For the text-containing cell, return its midpoint in [X, Y] coordinate format. 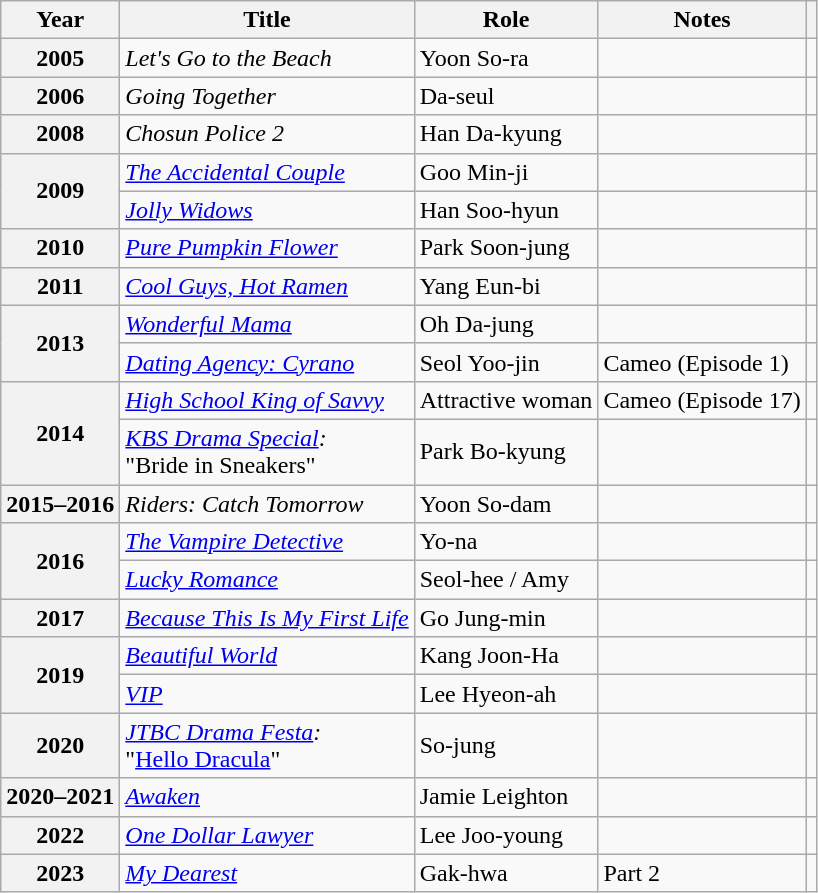
2005 [60, 58]
Cameo (Episode 17) [702, 400]
Awaken [267, 797]
Because This Is My First Life [267, 618]
Lee Joo-young [506, 835]
2019 [60, 675]
Wonderful Mama [267, 324]
Part 2 [702, 873]
2017 [60, 618]
Year [60, 20]
Let's Go to the Beach [267, 58]
Lee Hyeon-ah [506, 694]
Notes [702, 20]
Lucky Romance [267, 580]
High School King of Savvy [267, 400]
2011 [60, 286]
Seol Yoo-jin [506, 362]
So-jung [506, 746]
2022 [60, 835]
Jolly Widows [267, 210]
Yoon So-dam [506, 503]
2020 [60, 746]
2008 [60, 134]
Going Together [267, 96]
Attractive woman [506, 400]
Seol-hee / Amy [506, 580]
Oh Da-jung [506, 324]
Yoon So-ra [506, 58]
Jamie Leighton [506, 797]
Chosun Police 2 [267, 134]
Da-seul [506, 96]
2013 [60, 343]
2020–2021 [60, 797]
2015–2016 [60, 503]
Cool Guys, Hot Ramen [267, 286]
KBS Drama Special:"Bride in Sneakers" [267, 452]
Pure Pumpkin Flower [267, 248]
Park Soon-jung [506, 248]
Han Soo-hyun [506, 210]
Han Da-kyung [506, 134]
2023 [60, 873]
Goo Min-ji [506, 172]
My Dearest [267, 873]
The Accidental Couple [267, 172]
2010 [60, 248]
VIP [267, 694]
Riders: Catch Tomorrow [267, 503]
Title [267, 20]
2006 [60, 96]
Dating Agency: Cyrano [267, 362]
2016 [60, 561]
The Vampire Detective [267, 542]
One Dollar Lawyer [267, 835]
2014 [60, 432]
Cameo (Episode 1) [702, 362]
Kang Joon-Ha [506, 656]
JTBC Drama Festa:"Hello Dracula" [267, 746]
2009 [60, 191]
Go Jung-min [506, 618]
Gak-hwa [506, 873]
Park Bo-kyung [506, 452]
Yo-na [506, 542]
Yang Eun-bi [506, 286]
Beautiful World [267, 656]
Role [506, 20]
